From the cell containing the given text, extract its center point as [x, y] coordinate. 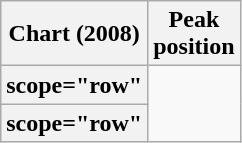
Peakposition [194, 34]
Chart (2008) [74, 34]
